Return the [X, Y] coordinate for the center point of the cell that contains the specified text.  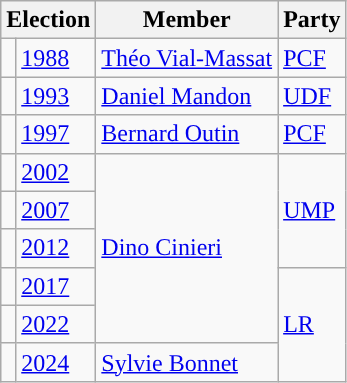
1997 [56, 134]
1988 [56, 58]
2017 [56, 286]
Bernard Outin [187, 134]
LR [312, 324]
2024 [56, 362]
UDF [312, 96]
Sylvie Bonnet [187, 362]
1993 [56, 96]
2022 [56, 324]
Théo Vial-Massat [187, 58]
Dino Cinieri [187, 248]
2012 [56, 248]
Party [312, 20]
2007 [56, 210]
Member [187, 20]
2002 [56, 172]
UMP [312, 210]
Election [48, 20]
Daniel Mandon [187, 96]
